Locate the cell with the specified text and output its (x, y) center coordinate. 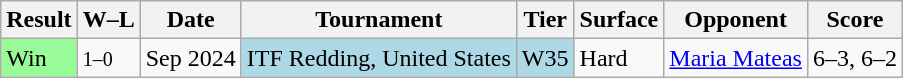
Tier (545, 20)
Opponent (736, 20)
Sep 2024 (190, 58)
1–0 (108, 58)
Result (39, 20)
Win (39, 58)
W–L (108, 20)
Score (854, 20)
ITF Redding, United States (378, 58)
Hard (619, 58)
W35 (545, 58)
Date (190, 20)
6–3, 6–2 (854, 58)
Maria Mateas (736, 58)
Surface (619, 20)
Tournament (378, 20)
